Capture the cell that displays the provided text and extract its [x, y] central coordinate. 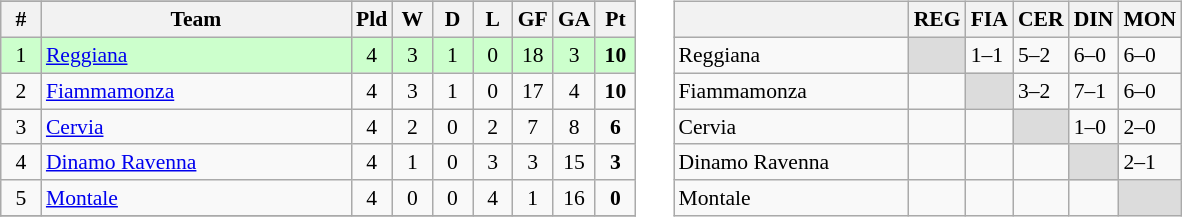
17 [533, 91]
MON [1150, 20]
DIN [1094, 20]
REG [938, 20]
D [452, 20]
L [493, 20]
6 [615, 127]
FIA [990, 20]
GA [574, 20]
18 [533, 55]
16 [574, 198]
7 [533, 127]
15 [574, 162]
2–1 [1150, 162]
7–1 [1094, 91]
2–0 [1150, 127]
1–1 [990, 55]
Pt [615, 20]
W [412, 20]
GF [533, 20]
8 [574, 127]
CER [1041, 20]
3–2 [1041, 91]
5 [21, 198]
5–2 [1041, 55]
# [21, 20]
Pld [372, 20]
Team [196, 20]
1–0 [1094, 127]
